Detect which cell encompasses the target text, then output its (X, Y) center coordinate. 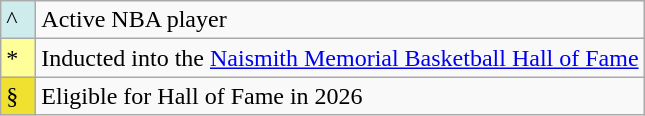
* (18, 58)
Inducted into the Naismith Memorial Basketball Hall of Fame (340, 58)
Eligible for Hall of Fame in 2026 (340, 96)
§ (18, 96)
Active NBA player (340, 20)
^ (18, 20)
